Determine the [X, Y] coordinate at the center of the cell enclosing the given text.  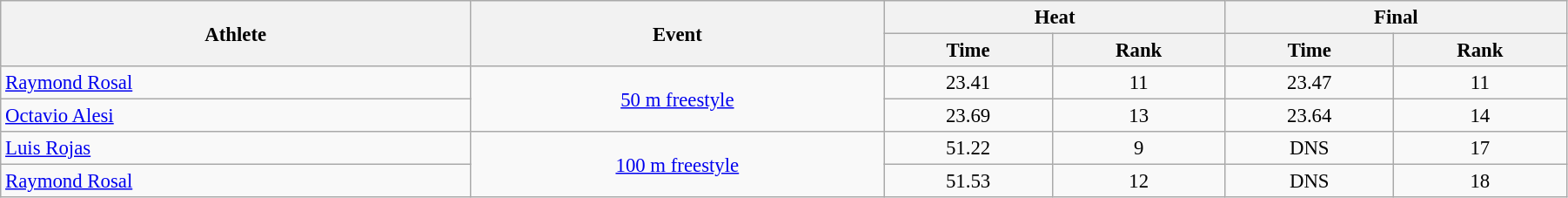
51.53 [968, 181]
23.64 [1309, 116]
14 [1479, 116]
17 [1479, 148]
13 [1138, 116]
23.69 [968, 116]
23.41 [968, 83]
Final [1396, 17]
Event [677, 33]
Octavio Alesi [236, 116]
23.47 [1309, 83]
18 [1479, 181]
50 m freestyle [677, 99]
51.22 [968, 148]
Athlete [236, 33]
Luis Rojas [236, 148]
Heat [1055, 17]
9 [1138, 148]
12 [1138, 181]
100 m freestyle [677, 164]
